Identify which cell holds the provided text, then report its [x, y] central coordinate. 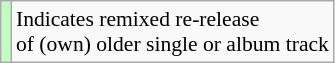
Indicates remixed re-releaseof (own) older single or album track [172, 32]
